Extract the [X, Y] coordinate from the center of the cell holding the provided text.  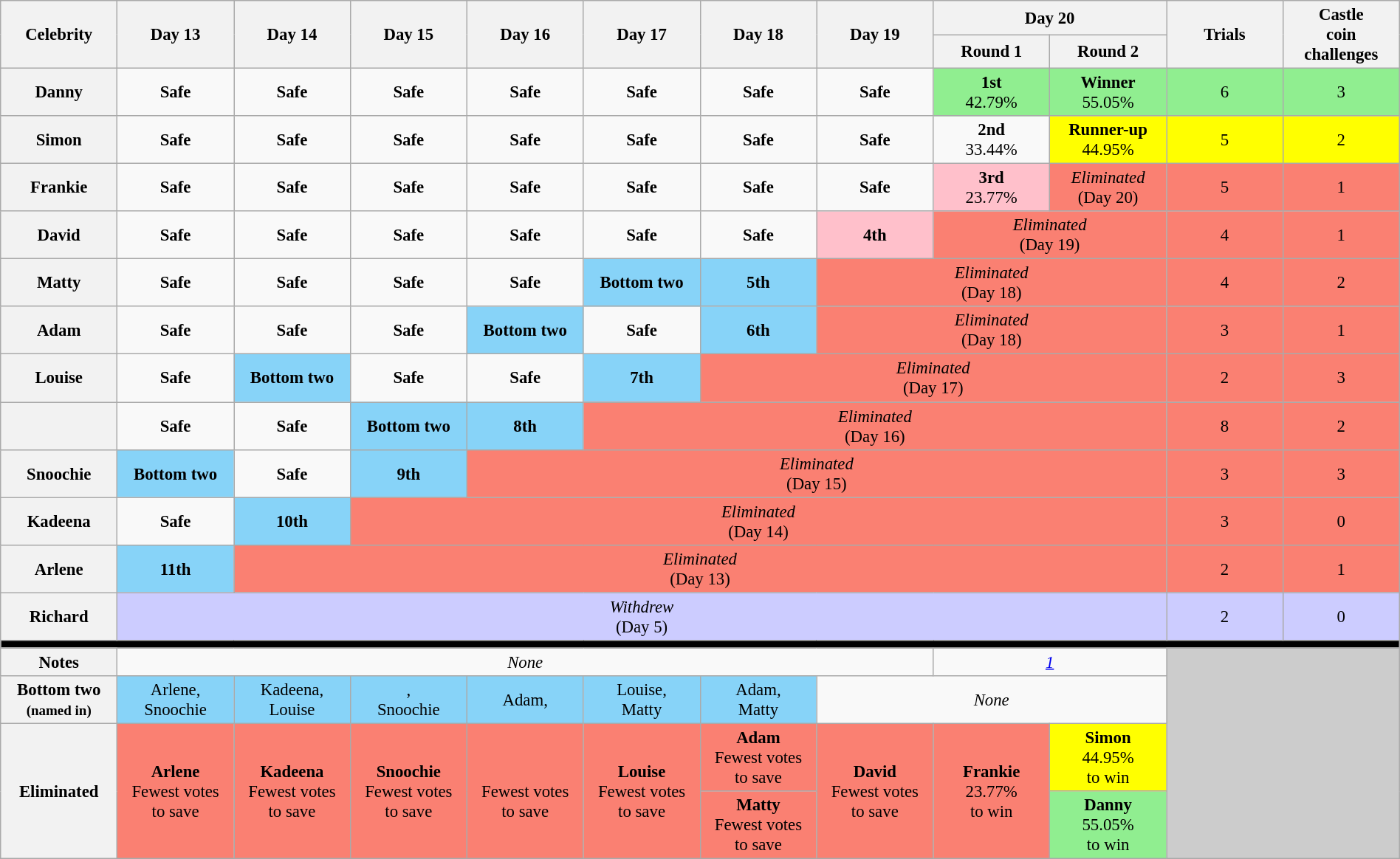
Day 20 [1050, 18]
KadeenaFewest votesto save [292, 791]
6th [758, 331]
LouiseFewest votesto save [642, 791]
6 [1225, 93]
David [59, 235]
8 [1225, 427]
Snoochie [59, 474]
ArleneFewest votesto save [176, 791]
Simon [59, 140]
Day 13 [176, 35]
Adam, [525, 700]
11th [176, 568]
Day 19 [875, 35]
Day 17 [642, 35]
Frankie23.77%to win [992, 791]
Eliminated(Day 16) [874, 427]
Fewest votesto save [525, 791]
Richard [59, 617]
Eliminated(Day 20) [1108, 187]
Matty [59, 283]
Eliminated(Day 14) [758, 521]
7th [642, 378]
AdamFewest votesto save [758, 757]
Day 15 [408, 35]
Day 14 [292, 35]
3rd23.77% [992, 187]
Arlene,Snoochie [176, 700]
Frankie [59, 187]
Castlecoinchallenges [1341, 35]
Day 18 [758, 35]
Adam [59, 331]
MattyFewest votesto save [758, 825]
Eliminated [59, 791]
Adam,Matty [758, 700]
Celebrity [59, 35]
Kadeena,Louise [292, 700]
Eliminated(Day 17) [933, 378]
10th [292, 521]
Danny [59, 93]
Withdrew(Day 5) [642, 617]
Eliminated(Day 15) [817, 474]
Winner55.05% [1108, 93]
Simon44.95%to win [1108, 757]
SnoochieFewest votesto save [408, 791]
Louise,Matty [642, 700]
Danny55.05%to win [1108, 825]
DavidFewest votesto save [875, 791]
Eliminated(Day 19) [1050, 235]
Round 1 [992, 52]
9th [408, 474]
Runner-up44.95% [1108, 140]
,Snoochie [408, 700]
Notes [59, 662]
Arlene [59, 568]
1st42.79% [992, 93]
Kadeena [59, 521]
Eliminated(Day 13) [700, 568]
8th [525, 427]
Louise [59, 378]
5th [758, 283]
2nd33.44% [992, 140]
Day 16 [525, 35]
Round 2 [1108, 52]
Trials [1225, 35]
4th [875, 235]
Bottom two(named in) [59, 700]
